Scan for the cell matching the given text and deliver its [x, y] coordinate at center. 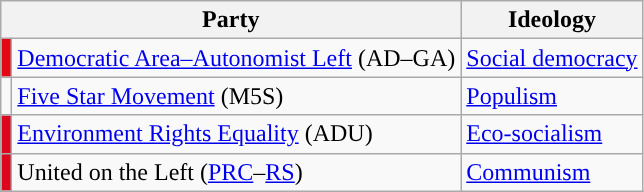
Populism [552, 96]
Communism [552, 172]
Environment Rights Equality (ADU) [236, 134]
Party [231, 20]
Ideology [552, 20]
Eco-socialism [552, 134]
Social democracy [552, 58]
Democratic Area–Autonomist Left (AD–GA) [236, 58]
United on the Left (PRC–RS) [236, 172]
Five Star Movement (M5S) [236, 96]
